For the text-containing cell, return its midpoint in [x, y] coordinate format. 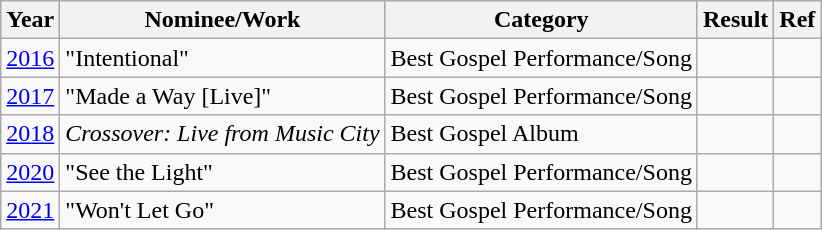
"Intentional" [222, 58]
2020 [30, 172]
Category [541, 20]
2017 [30, 96]
2018 [30, 134]
Crossover: Live from Music City [222, 134]
Nominee/Work [222, 20]
Ref [798, 20]
"Made a Way [Live]" [222, 96]
2021 [30, 210]
Best Gospel Album [541, 134]
Result [735, 20]
2016 [30, 58]
Year [30, 20]
"Won't Let Go" [222, 210]
"See the Light" [222, 172]
